Provide the (X, Y) coordinate of the cell's center where the given text is located.  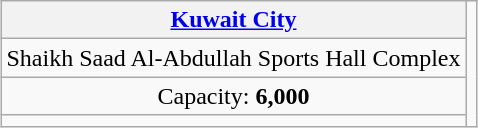
Kuwait City (234, 20)
Capacity: 6,000 (234, 96)
Shaikh Saad Al-Abdullah Sports Hall Complex (234, 58)
